Return [X, Y] of the center of cell containing provided text 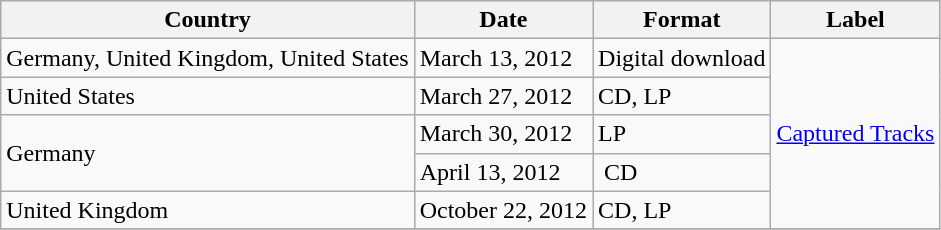
October 22, 2012 [503, 210]
Country [208, 20]
Format [682, 20]
March 30, 2012 [503, 134]
Date [503, 20]
Captured Tracks [856, 134]
Digital download [682, 58]
United States [208, 96]
Germany, United Kingdom, United States [208, 58]
March 13, 2012 [503, 58]
March 27, 2012 [503, 96]
United Kingdom [208, 210]
Germany [208, 153]
April 13, 2012 [503, 172]
CD [682, 172]
Label [856, 20]
LP [682, 134]
